Pinpoint the cell where the given text exists, returning its (X, Y) midpoint coordinate. 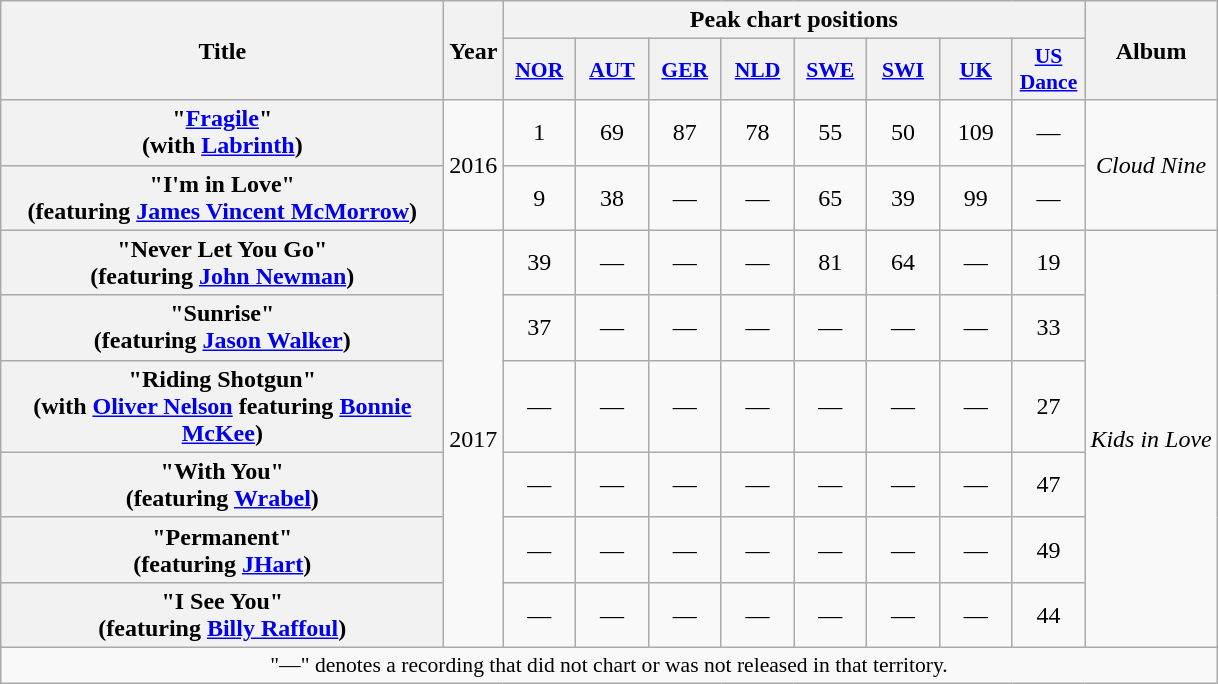
69 (612, 132)
1 (540, 132)
SWE (830, 70)
AUT (612, 70)
NOR (540, 70)
65 (830, 198)
NLD (758, 70)
33 (1048, 328)
"Never Let You Go"(featuring John Newman) (222, 262)
27 (1048, 406)
99 (976, 198)
Album (1151, 50)
"I See You"(featuring Billy Raffoul) (222, 614)
"Permanent"(featuring JHart) (222, 550)
Peak chart positions (794, 20)
USDance (1048, 70)
87 (684, 132)
Cloud Nine (1151, 165)
"—" denotes a recording that did not chart or was not released in that territory. (610, 665)
"With You"(featuring Wrabel) (222, 484)
Year (474, 50)
"Fragile"(with Labrinth) (222, 132)
UK (976, 70)
"Sunrise"(featuring Jason Walker) (222, 328)
109 (976, 132)
44 (1048, 614)
55 (830, 132)
37 (540, 328)
Kids in Love (1151, 438)
"Riding Shotgun"(with Oliver Nelson featuring Bonnie McKee) (222, 406)
47 (1048, 484)
2016 (474, 165)
50 (904, 132)
81 (830, 262)
9 (540, 198)
SWI (904, 70)
49 (1048, 550)
GER (684, 70)
64 (904, 262)
2017 (474, 438)
19 (1048, 262)
78 (758, 132)
"I'm in Love"(featuring James Vincent McMorrow) (222, 198)
38 (612, 198)
Title (222, 50)
